Return [X, Y] of the center of cell containing provided text 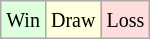
Loss [126, 20]
Draw [72, 20]
Win [24, 20]
